For the text-containing cell, return its midpoint in [x, y] coordinate format. 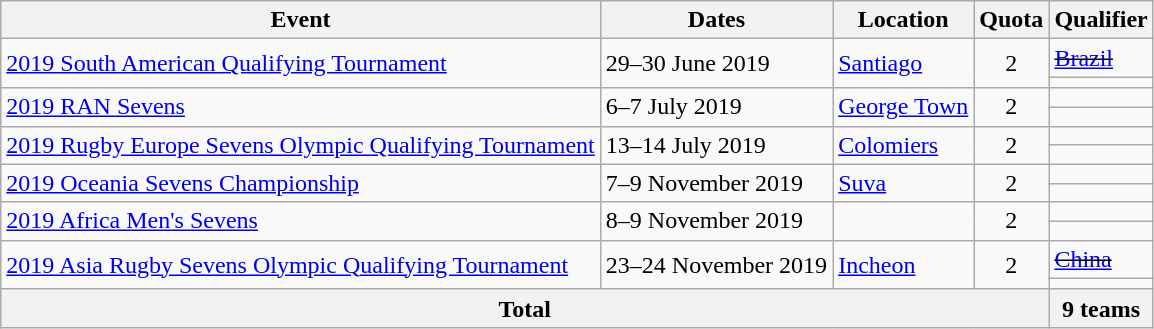
Colomiers [904, 145]
George Town [904, 107]
2019 South American Qualifying Tournament [301, 64]
2019 RAN Sevens [301, 107]
29–30 June 2019 [716, 64]
Location [904, 20]
7–9 November 2019 [716, 183]
23–24 November 2019 [716, 264]
Total [525, 308]
8–9 November 2019 [716, 221]
2019 Rugby Europe Sevens Olympic Qualifying Tournament [301, 145]
Suva [904, 183]
9 teams [1101, 308]
6–7 July 2019 [716, 107]
Incheon [904, 264]
China [1101, 259]
2019 Asia Rugby Sevens Olympic Qualifying Tournament [301, 264]
Brazil [1101, 58]
2019 Oceania Sevens Championship [301, 183]
Dates [716, 20]
Quota [1012, 20]
Event [301, 20]
13–14 July 2019 [716, 145]
Santiago [904, 64]
Qualifier [1101, 20]
2019 Africa Men's Sevens [301, 221]
